Determine the (x, y) coordinate at the center of the cell enclosing the given text.  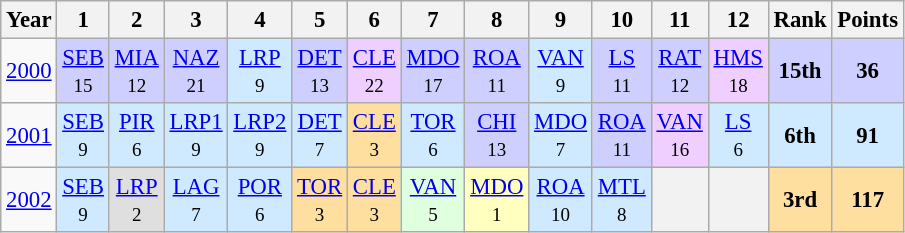
LS6 (738, 136)
12 (738, 20)
MDO7 (561, 136)
LRP2 (136, 200)
ROA10 (561, 200)
15th (800, 72)
3 (196, 20)
HMS18 (738, 72)
LRP9 (260, 72)
PIR6 (136, 136)
3rd (800, 200)
6th (800, 136)
VAN9 (561, 72)
Year (29, 20)
91 (868, 136)
5 (320, 20)
9 (561, 20)
CLE22 (374, 72)
4 (260, 20)
11 (680, 20)
10 (622, 20)
2002 (29, 200)
Rank (800, 20)
MDO17 (433, 72)
CHI13 (497, 136)
LAG7 (196, 200)
MIA12 (136, 72)
SEB15 (83, 72)
MDO1 (497, 200)
2001 (29, 136)
6 (374, 20)
8 (497, 20)
1 (83, 20)
2000 (29, 72)
LRP19 (196, 136)
POR6 (260, 200)
7 (433, 20)
Points (868, 20)
TOR6 (433, 136)
VAN16 (680, 136)
LS11 (622, 72)
VAN5 (433, 200)
RAT12 (680, 72)
117 (868, 200)
TOR3 (320, 200)
LRP29 (260, 136)
NAZ21 (196, 72)
MTL8 (622, 200)
DET7 (320, 136)
2 (136, 20)
DET13 (320, 72)
36 (868, 72)
